From the cell containing the given text, extract its center point as [X, Y] coordinate. 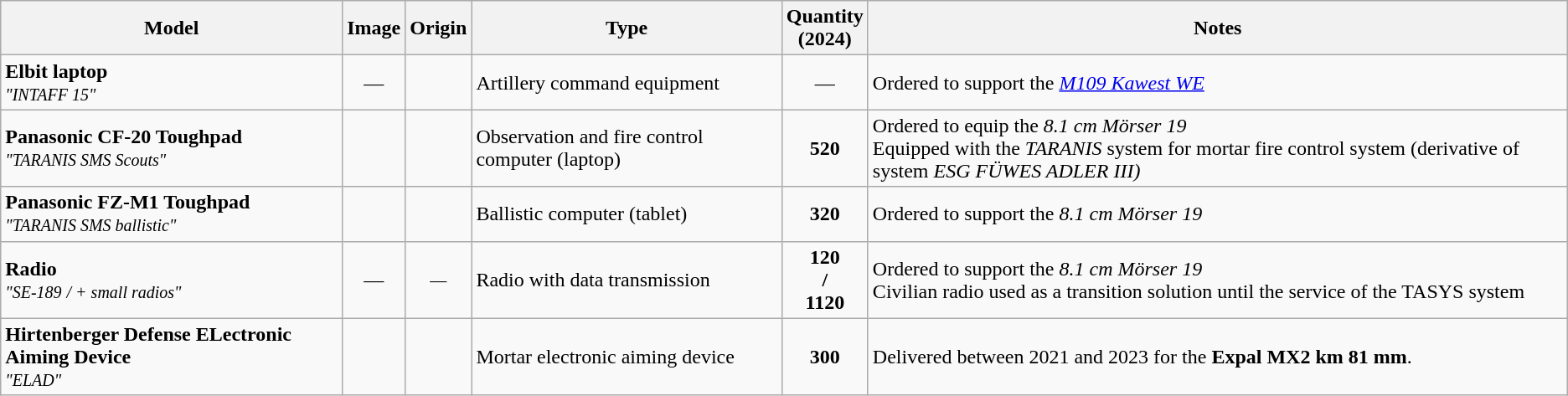
320 [824, 214]
Panasonic CF-20 Toughpad"TARANIS SMS Scouts" [172, 148]
Elbit laptop"INTAFF 15" [172, 82]
Artillery command equipment [627, 82]
Observation and fire control computer (laptop) [627, 148]
Image [374, 28]
520 [824, 148]
300 [824, 357]
Origin [439, 28]
Ordered to support the 8.1 cm Mörser 19Civilian radio used as a transition solution until the service of the TASYS system [1218, 280]
Model [172, 28]
Panasonic FZ-M1 Toughpad"TARANIS SMS ballistic" [172, 214]
Radio"SE-189 / + small radios" [172, 280]
Radio with data transmission [627, 280]
120/1120 [824, 280]
Ordered to equip the 8.1 cm Mörser 19Equipped with the TARANIS system for mortar fire control system (derivative of system ESG FÜWES ADLER III) [1218, 148]
Quantity(2024) [824, 28]
Type [627, 28]
Hirtenberger Defense ELectronic Aiming Device"ELAD" [172, 357]
Mortar electronic aiming device [627, 357]
Delivered between 2021 and 2023 for the Expal MX2 km 81 mm. [1218, 357]
Notes [1218, 28]
Ordered to support the 8.1 cm Mörser 19 [1218, 214]
Ordered to support the M109 Kawest WE [1218, 82]
Ballistic computer (tablet) [627, 214]
